Output the [x, y] coordinate of the center of the cell containing the given text.  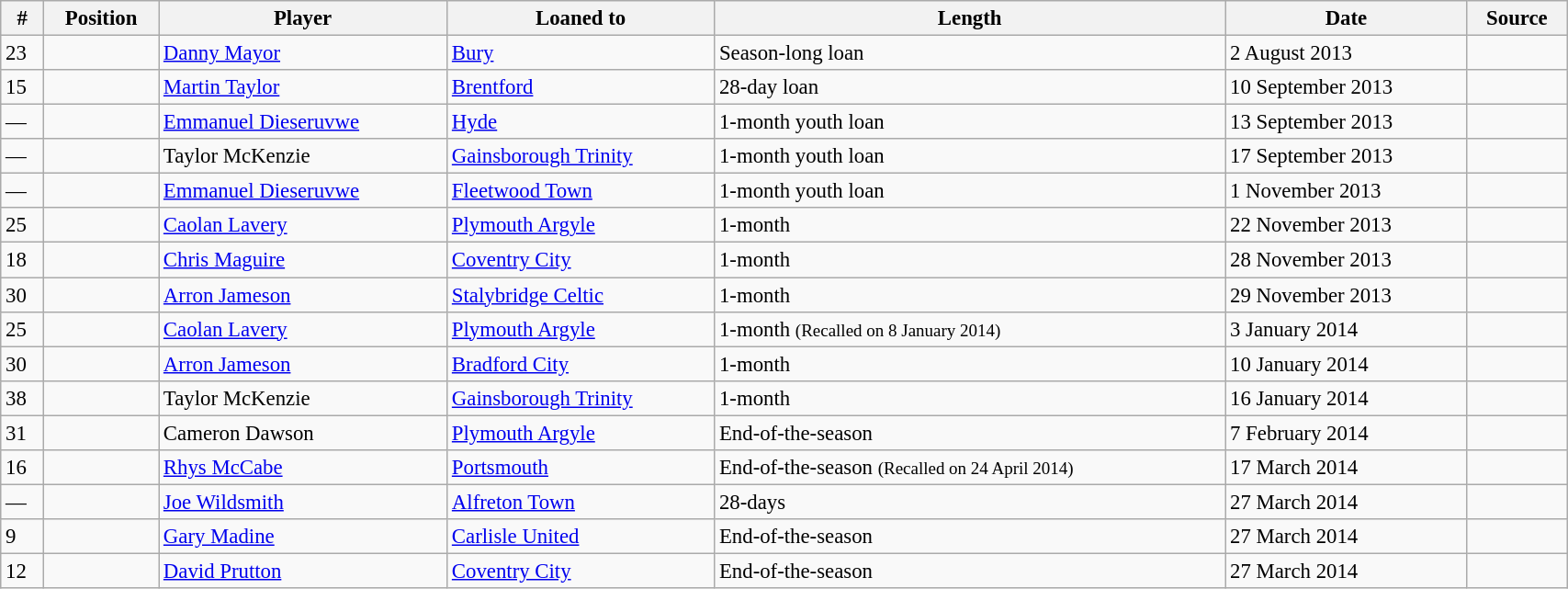
Chris Maguire [303, 260]
17 September 2013 [1347, 156]
3 January 2014 [1347, 329]
Martin Taylor [303, 87]
17 March 2014 [1347, 468]
10 January 2014 [1347, 364]
Season-long loan [970, 53]
38 [22, 398]
Fleetwood Town [581, 191]
Rhys McCabe [303, 468]
22 November 2013 [1347, 225]
23 [22, 53]
Stalybridge Celtic [581, 295]
Length [970, 18]
7 February 2014 [1347, 433]
# [22, 18]
Bury [581, 53]
28 November 2013 [1347, 260]
David Prutton [303, 571]
End-of-the-season (Recalled on 24 April 2014) [970, 468]
Cameron Dawson [303, 433]
Bradford City [581, 364]
12 [22, 571]
Gary Madine [303, 537]
Player [303, 18]
15 [22, 87]
31 [22, 433]
Brentford [581, 87]
Loaned to [581, 18]
Joe Wildsmith [303, 502]
29 November 2013 [1347, 295]
13 September 2013 [1347, 122]
Danny Mayor [303, 53]
28-day loan [970, 87]
28-days [970, 502]
Date [1347, 18]
10 September 2013 [1347, 87]
Portsmouth [581, 468]
2 August 2013 [1347, 53]
Position [101, 18]
1-month (Recalled on 8 January 2014) [970, 329]
Carlisle United [581, 537]
1 November 2013 [1347, 191]
16 January 2014 [1347, 398]
9 [22, 537]
Source [1517, 18]
Hyde [581, 122]
16 [22, 468]
Alfreton Town [581, 502]
18 [22, 260]
